Find where the given text appears and provide that cell's center as [x, y] coordinate. 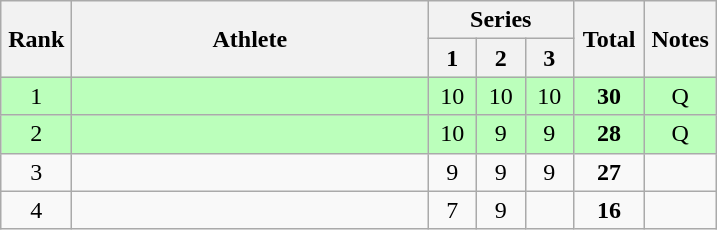
Notes [680, 39]
27 [610, 172]
Rank [36, 39]
28 [610, 134]
30 [610, 96]
Athlete [250, 39]
Series [501, 20]
4 [36, 210]
7 [452, 210]
16 [610, 210]
Total [610, 39]
